Extract the (X, Y) coordinate from the center of the cell holding the provided text.  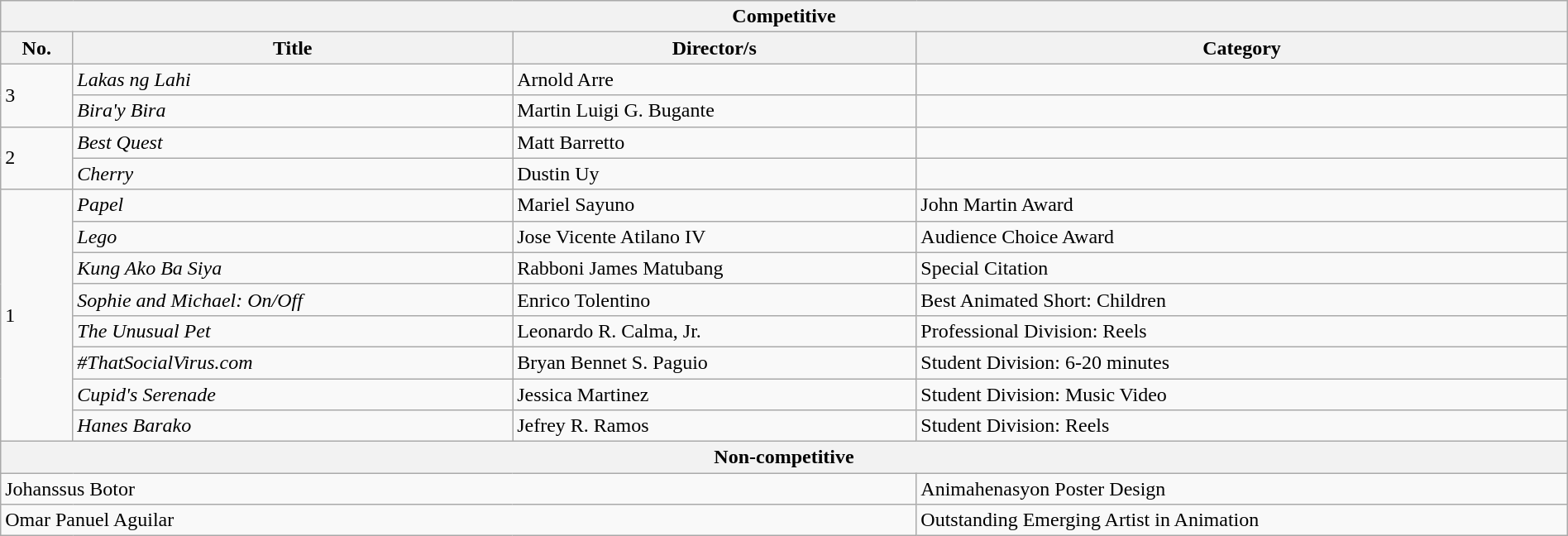
Papel (293, 205)
Omar Panuel Aguilar (458, 520)
Enrico Tolentino (715, 299)
Audience Choice Award (1242, 237)
Lakas ng Lahi (293, 79)
Best Quest (293, 142)
Competitive (784, 17)
Sophie and Michael: On/Off (293, 299)
Martin Luigi G. Bugante (715, 111)
Cupid's Serenade (293, 395)
No. (36, 48)
Special Citation (1242, 268)
Student Division: 6-20 minutes (1242, 362)
Student Division: Music Video (1242, 395)
Kung Ako Ba Siya (293, 268)
Animahenasyon Poster Design (1242, 489)
Bira'y Bira (293, 111)
3 (36, 95)
2 (36, 158)
Jessica Martinez (715, 395)
Outstanding Emerging Artist in Animation (1242, 520)
Hanes Barako (293, 426)
Jefrey R. Ramos (715, 426)
Cherry (293, 174)
Director/s (715, 48)
Leonardo R. Calma, Jr. (715, 331)
#ThatSocialVirus.com (293, 362)
Dustin Uy (715, 174)
Rabboni James Matubang (715, 268)
Student Division: Reels (1242, 426)
Bryan Bennet S. Paguio (715, 362)
The Unusual Pet (293, 331)
Title (293, 48)
1 (36, 315)
John Martin Award (1242, 205)
Category (1242, 48)
Mariel Sayuno (715, 205)
Jose Vicente Atilano IV (715, 237)
Professional Division: Reels (1242, 331)
Arnold Arre (715, 79)
Best Animated Short: Children (1242, 299)
Johanssus Botor (458, 489)
Non-competitive (784, 457)
Lego (293, 237)
Matt Barretto (715, 142)
